Capture the cell that displays the provided text and extract its [x, y] central coordinate. 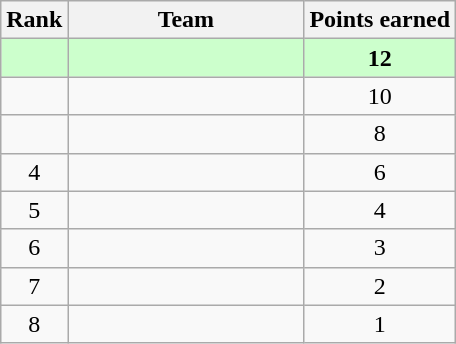
5 [34, 210]
2 [380, 286]
7 [34, 286]
Rank [34, 20]
1 [380, 324]
12 [380, 58]
3 [380, 248]
10 [380, 96]
Points earned [380, 20]
Team [186, 20]
